Return [x, y] of the center of cell containing provided text 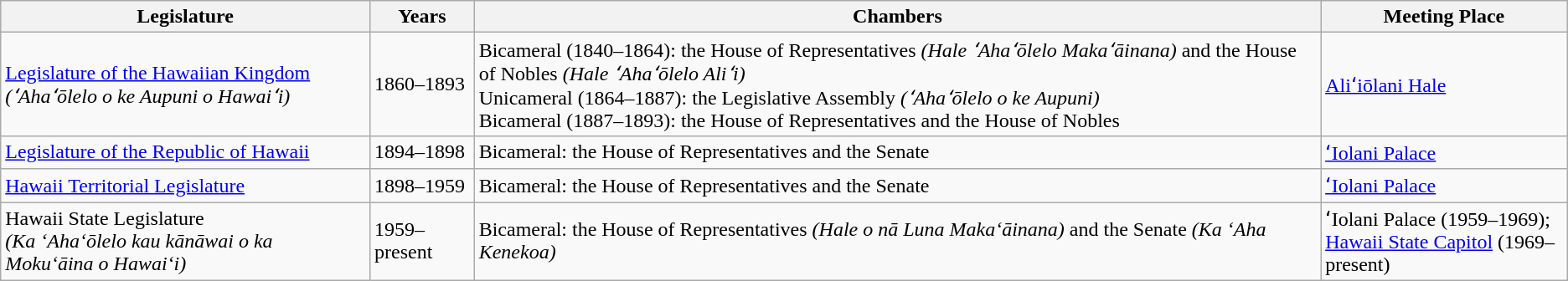
ʻIolani Palace (1959–1969); Hawaii State Capitol (1969–present) [1444, 242]
1860–1893 [422, 84]
Hawaii State Legislature (Ka ‘Aha‘ōlelo kau kānāwai o ka Moku‘āina o Hawai‘i) [186, 242]
Hawaii Territorial Legislature [186, 186]
Years [422, 17]
1894–1898 [422, 152]
Meeting Place [1444, 17]
Legislature of the Republic of Hawaii [186, 152]
1959–present [422, 242]
Legislature [186, 17]
1898–1959 [422, 186]
Aliʻiōlani Hale [1444, 84]
Chambers [897, 17]
Legislature of the Hawaiian Kingdom (ʻAhaʻōlelo o ke Aupuni o Hawaiʻi) [186, 84]
Bicameral: the House of Representatives (Hale o nā Luna Maka‘āinana) and the Senate (Ka ‘Aha Kenekoa) [897, 242]
